Return the (x, y) coordinate for the center point of the cell that contains the specified text.  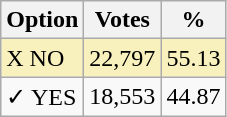
22,797 (122, 58)
% (194, 20)
44.87 (194, 97)
55.13 (194, 58)
Option (42, 20)
X NO (42, 58)
18,553 (122, 97)
✓ YES (42, 97)
Votes (122, 20)
